Pinpoint the cell where the given text exists, returning its (x, y) midpoint coordinate. 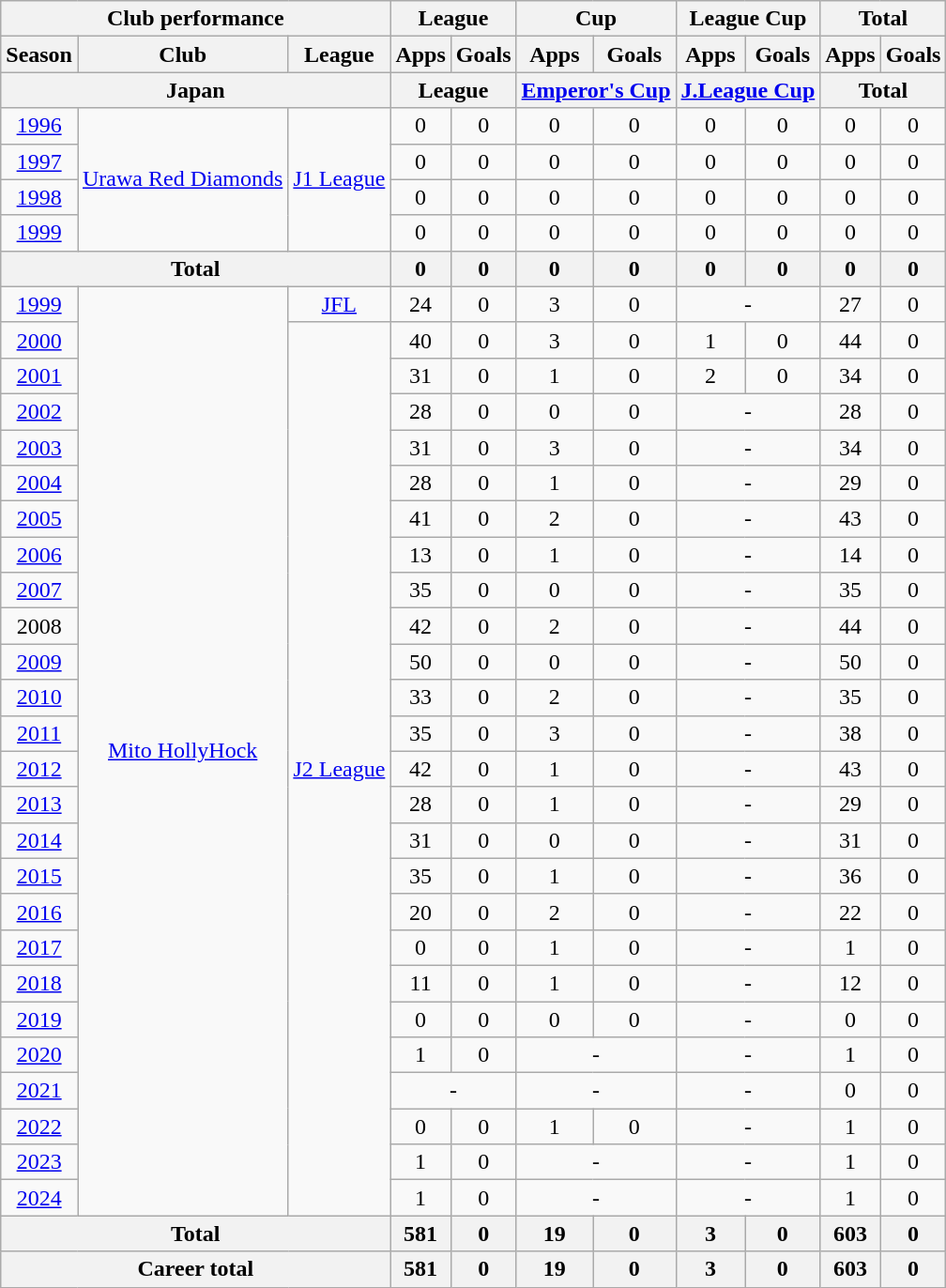
41 (420, 519)
Urawa Red Diamonds (182, 179)
38 (850, 733)
Japan (195, 90)
J.League Cup (748, 90)
13 (420, 555)
2018 (39, 983)
1998 (39, 197)
JFL (340, 304)
40 (420, 340)
27 (850, 304)
2008 (39, 626)
22 (850, 912)
J2 League (340, 769)
1996 (39, 126)
36 (850, 876)
2012 (39, 769)
2009 (39, 662)
2013 (39, 805)
Mito HollyHock (182, 751)
2015 (39, 876)
11 (420, 983)
2003 (39, 448)
24 (420, 304)
2022 (39, 1127)
2004 (39, 483)
2002 (39, 411)
2024 (39, 1198)
2006 (39, 555)
2021 (39, 1091)
2007 (39, 590)
2001 (39, 376)
2020 (39, 1055)
Emperor's Cup (596, 90)
2023 (39, 1162)
33 (420, 698)
J1 League (340, 179)
2019 (39, 1019)
2014 (39, 840)
2017 (39, 947)
20 (420, 912)
League Cup (748, 19)
2000 (39, 340)
1997 (39, 161)
2011 (39, 733)
2005 (39, 519)
2016 (39, 912)
14 (850, 555)
Club (182, 54)
12 (850, 983)
2010 (39, 698)
Career total (195, 1269)
Club performance (195, 19)
Cup (596, 19)
Season (39, 54)
